Determine the [x, y] coordinate at the center of the cell enclosing the given text.  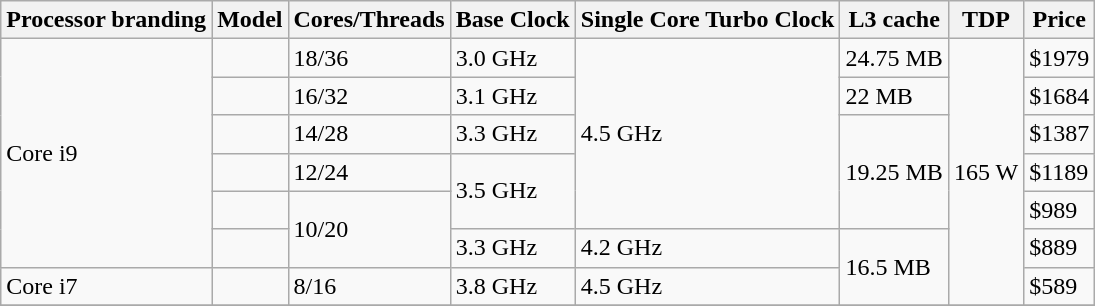
3.5 GHz [512, 191]
Processor branding [106, 20]
Single Core Turbo Clock [708, 20]
TDP [986, 20]
$989 [1060, 210]
Core i7 [106, 286]
$889 [1060, 248]
L3 cache [894, 20]
10/20 [369, 229]
14/28 [369, 134]
165 W [986, 172]
3.0 GHz [512, 58]
18/36 [369, 58]
$1684 [1060, 96]
12/24 [369, 172]
Cores/Threads [369, 20]
$1979 [1060, 58]
Price [1060, 20]
Core i9 [106, 153]
19.25 MB [894, 172]
16/32 [369, 96]
24.75 MB [894, 58]
$1189 [1060, 172]
$589 [1060, 286]
Model [250, 20]
16.5 MB [894, 267]
3.8 GHz [512, 286]
8/16 [369, 286]
$1387 [1060, 134]
4.2 GHz [708, 248]
Base Clock [512, 20]
22 MB [894, 96]
3.1 GHz [512, 96]
